Capture the cell that displays the provided text and extract its [x, y] central coordinate. 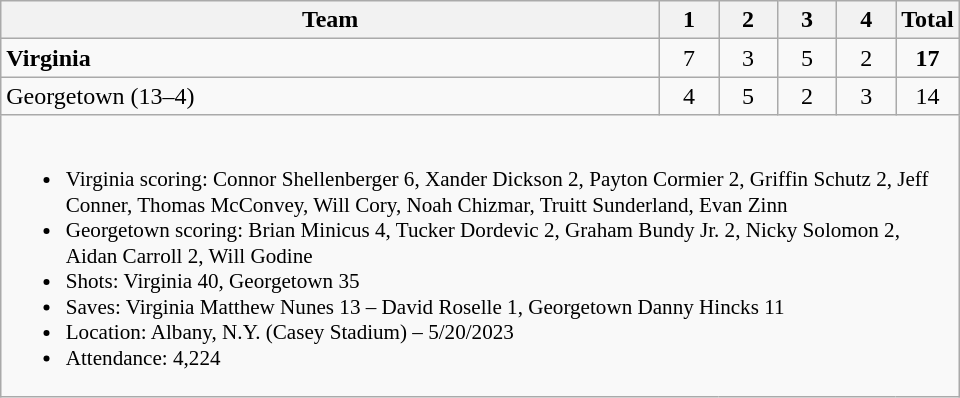
1 [688, 20]
Team [330, 20]
17 [928, 58]
7 [688, 58]
Virginia [330, 58]
Total [928, 20]
Georgetown (13–4) [330, 96]
14 [928, 96]
